Capture the cell that displays the provided text and extract its (X, Y) central coordinate. 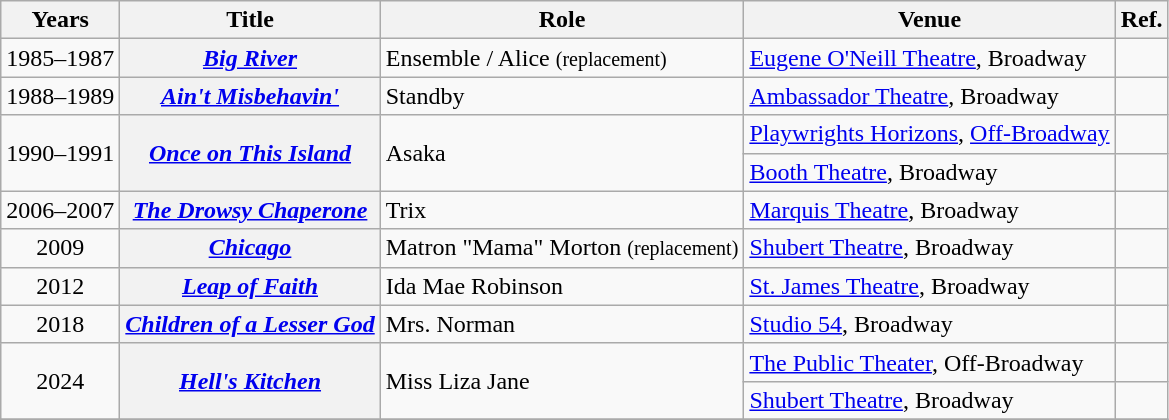
Mrs. Norman (562, 324)
Miss Liza Jane (562, 381)
Ain't Misbehavin' (250, 96)
St. James Theatre, Broadway (930, 286)
Playwrights Horizons, Off-Broadway (930, 134)
Ida Mae Robinson (562, 286)
Matron "Mama" Morton (replacement) (562, 248)
Ref. (1142, 20)
2012 (60, 286)
Children of a Lesser God (250, 324)
Marquis Theatre, Broadway (930, 210)
1985–1987 (60, 58)
Ambassador Theatre, Broadway (930, 96)
Trix (562, 210)
Asaka (562, 153)
2018 (60, 324)
Big River (250, 58)
Eugene O'Neill Theatre, Broadway (930, 58)
Chicago (250, 248)
Booth Theatre, Broadway (930, 172)
Once on This Island (250, 153)
Studio 54, Broadway (930, 324)
2006–2007 (60, 210)
1988–1989 (60, 96)
Ensemble / Alice (replacement) (562, 58)
Venue (930, 20)
2009 (60, 248)
1990–1991 (60, 153)
The Drowsy Chaperone (250, 210)
Title (250, 20)
Role (562, 20)
Years (60, 20)
The Public Theater, Off-Broadway (930, 362)
Leap of Faith (250, 286)
2024 (60, 381)
Hell's Kitchen (250, 381)
Standby (562, 96)
